Pinpoint the cell where the given text exists, returning its [x, y] midpoint coordinate. 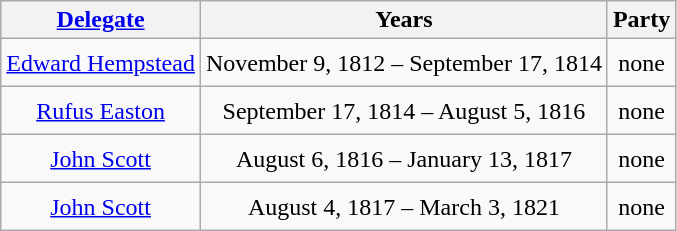
August 6, 1816 – January 13, 1817 [404, 159]
Years [404, 20]
Rufus Easton [101, 111]
November 9, 1812 – September 17, 1814 [404, 63]
August 4, 1817 – March 3, 1821 [404, 207]
Delegate [101, 20]
Party [641, 20]
September 17, 1814 – August 5, 1816 [404, 111]
Edward Hempstead [101, 63]
